For the text-containing cell, return its midpoint in [X, Y] coordinate format. 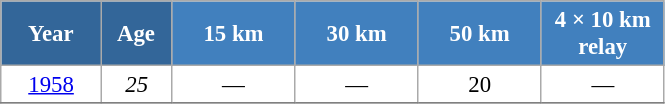
25 [136, 85]
15 km [234, 34]
4 × 10 km relay [602, 34]
50 km [480, 34]
30 km [356, 34]
Year [52, 34]
Age [136, 34]
1958 [52, 85]
20 [480, 85]
